Scan for the cell matching the given text and deliver its [x, y] coordinate at center. 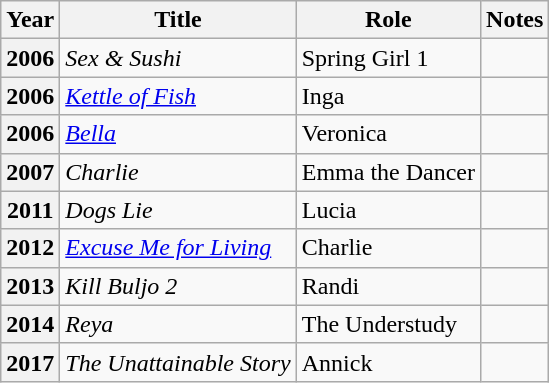
Dogs Lie [178, 210]
2011 [30, 210]
2007 [30, 172]
Role [388, 20]
2014 [30, 324]
Kettle of Fish [178, 96]
Reya [178, 324]
Bella [178, 134]
Sex & Sushi [178, 58]
Annick [388, 362]
2013 [30, 286]
Lucia [388, 210]
2017 [30, 362]
Notes [515, 20]
Excuse Me for Living [178, 248]
Title [178, 20]
2012 [30, 248]
Kill Buljo 2 [178, 286]
Spring Girl 1 [388, 58]
Emma the Dancer [388, 172]
The Unattainable Story [178, 362]
The Understudy [388, 324]
Randi [388, 286]
Inga [388, 96]
Veronica [388, 134]
Year [30, 20]
